Pinpoint the cell where the given text exists, returning its [X, Y] midpoint coordinate. 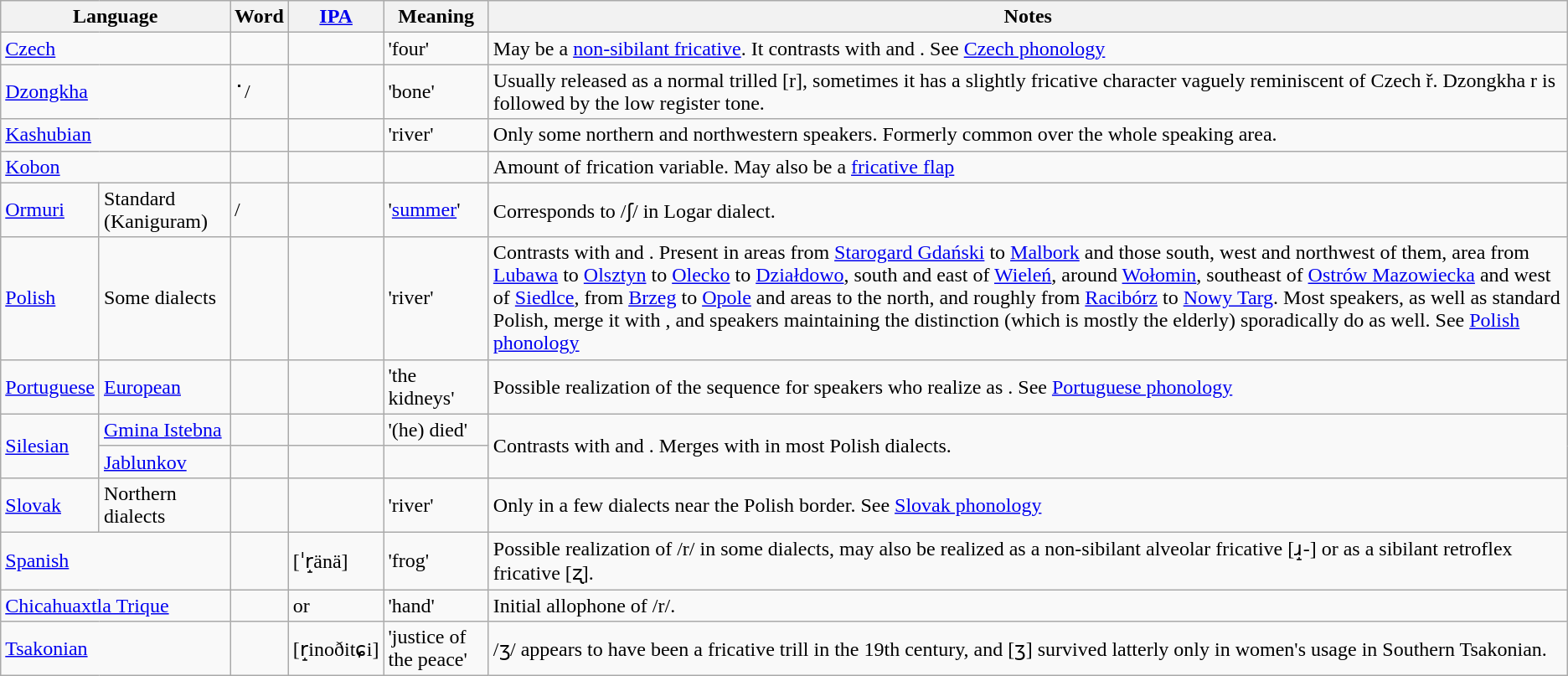
Polish [50, 298]
Corresponds to /ʃ/ in Logar dialect. [1028, 209]
་/ [260, 92]
'hand' [436, 606]
Silesian [50, 446]
Meaning [436, 17]
or [336, 606]
Kashubian [116, 135]
May be a non-sibilant fricative. It contrasts with and . See Czech phonology [1028, 49]
Chicahuaxtla Trique [116, 606]
'frog' [436, 560]
Notes [1028, 17]
[ˈr̝änä] [336, 560]
IPA [336, 17]
Gmina Istebna [164, 430]
Czech [116, 49]
'the kidneys' [436, 387]
Only in a few dialects near the Polish border. See Slovak phonology [1028, 504]
Contrasts with and . Merges with in most Polish dialects. [1028, 446]
'justice of the peace' [436, 648]
'bone' [436, 92]
Some dialects [164, 298]
Ormuri [50, 209]
Standard (Kaniguram) [164, 209]
Kobon [116, 167]
Only some northern and northwestern speakers. Formerly common over the whole speaking area. [1028, 135]
Northern dialects [164, 504]
Word [260, 17]
Possible realization of the sequence for speakers who realize as . See Portuguese phonology [1028, 387]
Slovak [50, 504]
Initial allophone of /r/. [1028, 606]
Language [116, 17]
Portuguese [50, 387]
Tsakonian [116, 648]
Amount of frication variable. May also be a fricative flap [1028, 167]
Spanish [116, 560]
'summer' [436, 209]
'(he) died' [436, 430]
'four' [436, 49]
Dzongkha [116, 92]
[r̝inoðitɕi] [336, 648]
/ [260, 209]
/ʒ/ appears to have been a fricative trill in the 19th century, and [ʒ] survived latterly only in women's usage in Southern Tsakonian. [1028, 648]
European [164, 387]
Jablunkov [164, 462]
